Search for the cell housing the specified text and yield its (x, y) center coordinate. 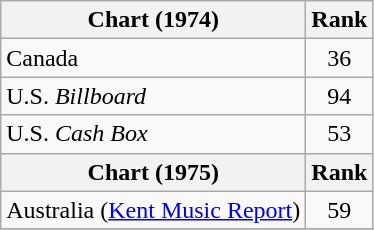
U.S. Billboard (154, 96)
94 (340, 96)
36 (340, 58)
Australia (Kent Music Report) (154, 210)
Chart (1974) (154, 20)
Canada (154, 58)
53 (340, 134)
59 (340, 210)
U.S. Cash Box (154, 134)
Chart (1975) (154, 172)
